Determine the [x, y] coordinate at the center of the cell enclosing the given text.  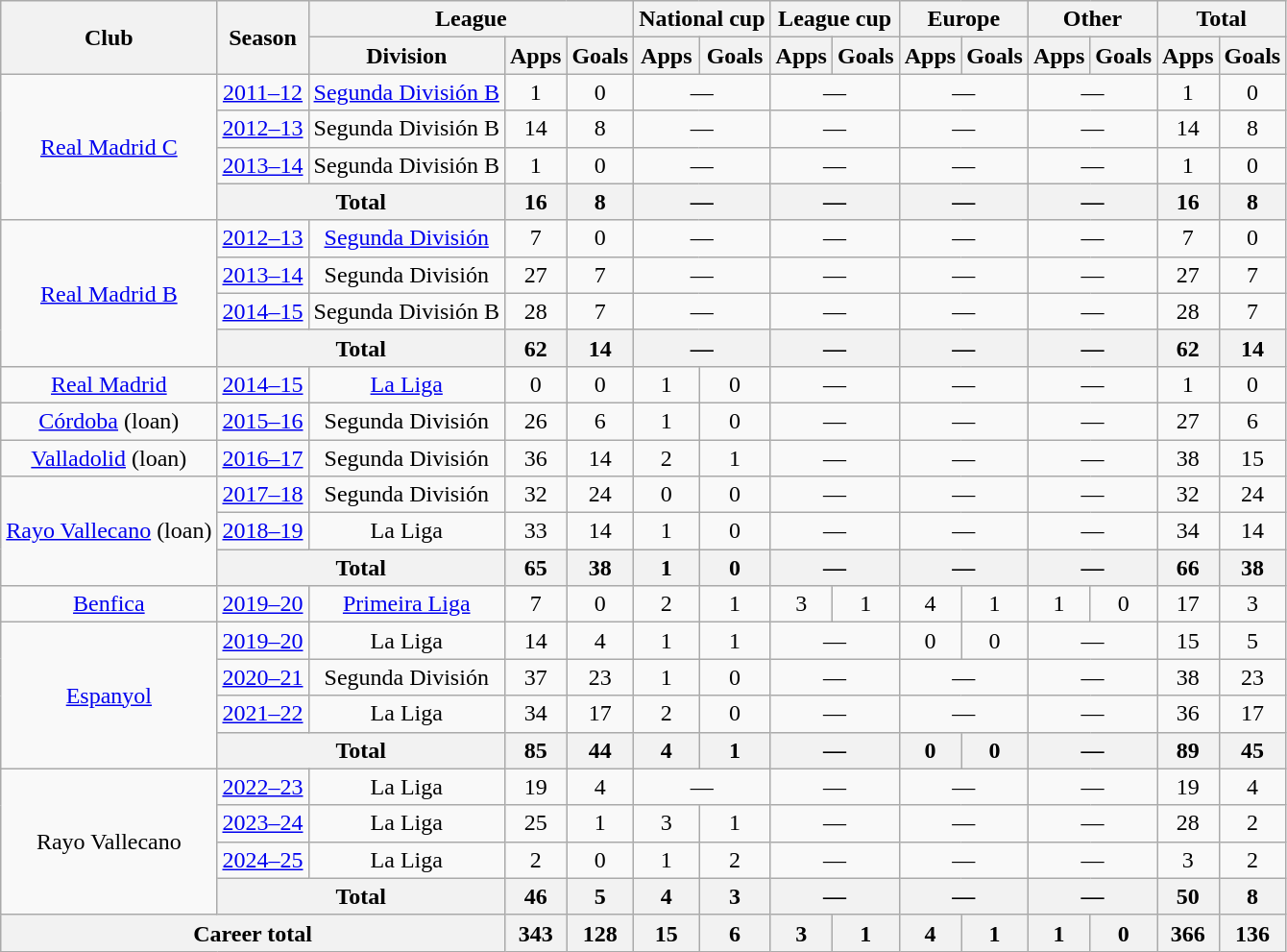
Club [109, 37]
Europe [963, 19]
Valladolid (loan) [109, 458]
2015–16 [263, 421]
Division [406, 56]
Real Madrid B [109, 293]
66 [1188, 568]
343 [535, 933]
45 [1252, 750]
2020–21 [263, 677]
Benfica [109, 604]
Season [263, 37]
366 [1188, 933]
2016–17 [263, 458]
Real Madrid [109, 384]
50 [1188, 896]
2018–19 [263, 531]
2022–23 [263, 787]
National cup [702, 19]
Career total [254, 933]
Rayo Vallecano (loan) [109, 531]
89 [1188, 750]
Espanyol [109, 696]
League [471, 19]
League cup [835, 19]
Primeira Liga [406, 604]
128 [600, 933]
2011–12 [263, 92]
Rayo Vallecano [109, 842]
65 [535, 568]
33 [535, 531]
2021–22 [263, 714]
136 [1252, 933]
44 [600, 750]
37 [535, 677]
2024–25 [263, 860]
25 [535, 823]
26 [535, 421]
Córdoba (loan) [109, 421]
2023–24 [263, 823]
2017–18 [263, 495]
46 [535, 896]
85 [535, 750]
Other [1092, 19]
Real Madrid C [109, 147]
